Return the [x, y] coordinate for the center point of the cell that contains the specified text.  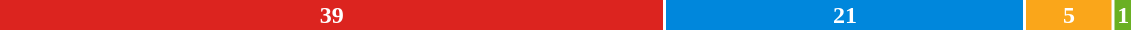
21 [844, 15]
5 [1068, 15]
39 [332, 15]
